Search for the cell housing the specified text and yield its [x, y] center coordinate. 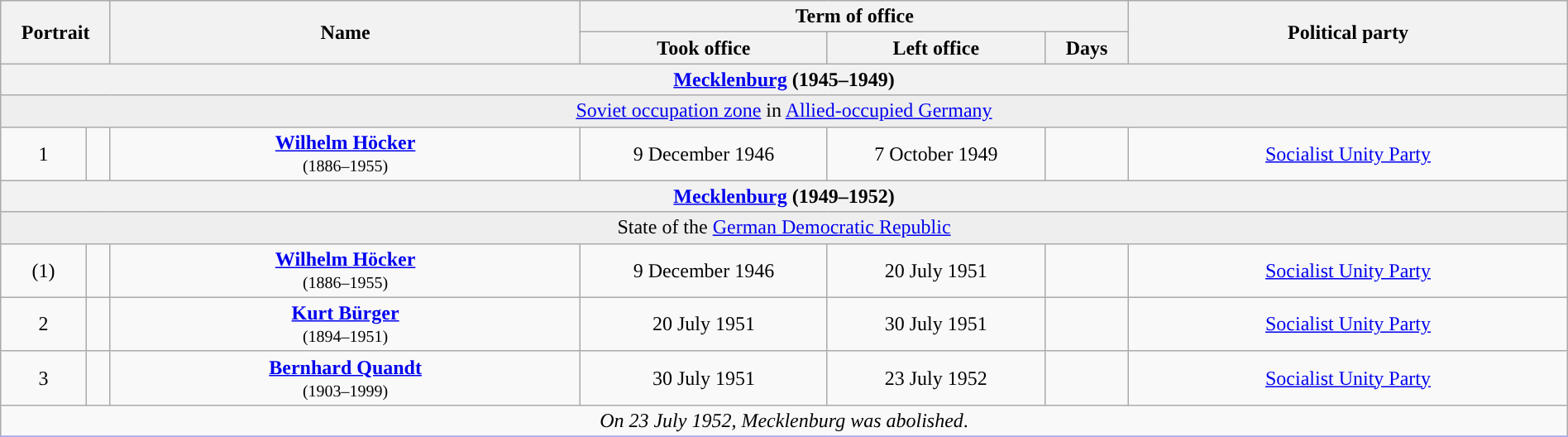
2 [43, 324]
Took office [704, 48]
Left office [936, 48]
7 October 1949 [936, 154]
1 [43, 154]
Portrait [56, 32]
Mecklenburg (1945–1949) [784, 79]
(1) [43, 270]
State of the German Democratic Republic [784, 228]
Soviet occupation zone in Allied-occupied Germany [784, 111]
3 [43, 377]
Term of office [855, 17]
Mecklenburg (1949–1952) [784, 196]
Days [1087, 48]
23 July 1952 [936, 377]
Political party [1348, 32]
Name [345, 32]
Kurt Bürger(1894–1951) [345, 324]
Bernhard Quandt(1903–1999) [345, 377]
On 23 July 1952, Mecklenburg was abolished. [784, 420]
